Locate the cell with the specified text and output its [x, y] center coordinate. 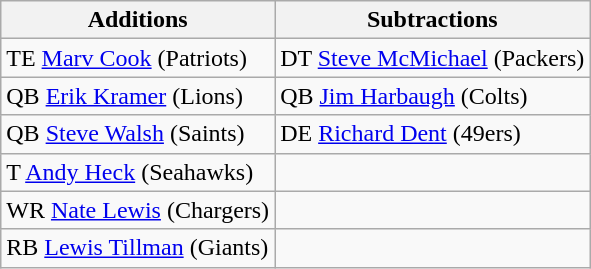
WR Nate Lewis (Chargers) [138, 210]
QB Erik Kramer (Lions) [138, 96]
TE Marv Cook (Patriots) [138, 58]
RB Lewis Tillman (Giants) [138, 248]
DE Richard Dent (49ers) [432, 134]
DT Steve McMichael (Packers) [432, 58]
Subtractions [432, 20]
T Andy Heck (Seahawks) [138, 172]
QB Jim Harbaugh (Colts) [432, 96]
Additions [138, 20]
QB Steve Walsh (Saints) [138, 134]
